Scan for the cell matching the given text and deliver its (x, y) coordinate at center. 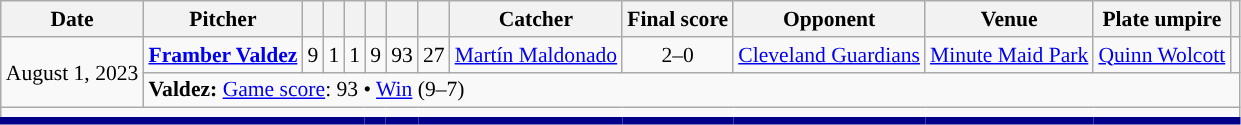
Quinn Wolcott (1162, 55)
Minute Maid Park (1009, 55)
Cleveland Guardians (829, 55)
27 (434, 55)
2–0 (678, 55)
Venue (1009, 19)
93 (402, 55)
Plate umpire (1162, 19)
Valdez: Game score: 93 • Win (9–7) (692, 90)
Martín Maldonado (536, 55)
Framber Valdez (222, 55)
Pitcher (222, 19)
August 1, 2023 (72, 72)
Opponent (829, 19)
Date (72, 19)
Final score (678, 19)
Catcher (536, 19)
